Output the [x, y] coordinate of the center of the cell containing the given text.  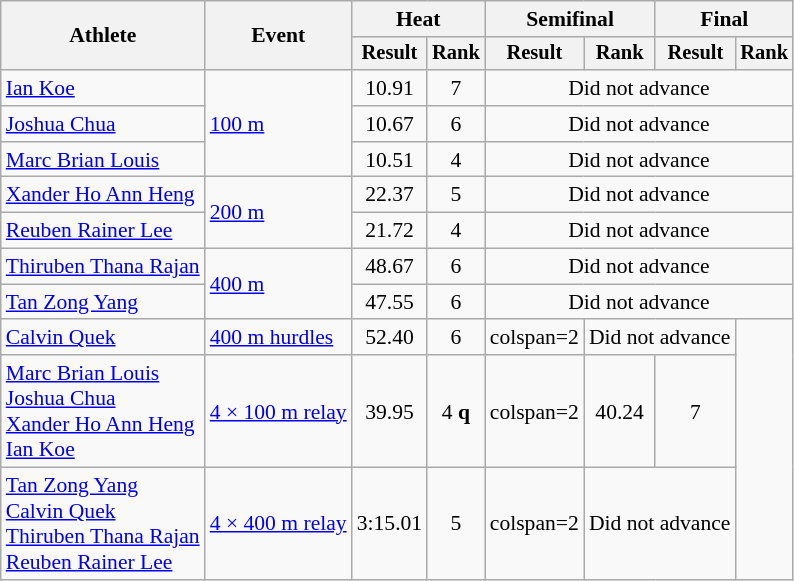
48.67 [390, 267]
Ian Koe [103, 88]
Xander Ho Ann Heng [103, 195]
Reuben Rainer Lee [103, 231]
10.51 [390, 160]
Calvin Quek [103, 338]
4 × 100 m relay [278, 411]
Joshua Chua [103, 124]
4 q [456, 411]
Heat [418, 19]
Tan Zong Yang [103, 302]
3:15.01 [390, 524]
Marc Brian LouisJoshua ChuaXander Ho Ann HengIan Koe [103, 411]
40.24 [620, 411]
21.72 [390, 231]
52.40 [390, 338]
200 m [278, 212]
Semifinal [570, 19]
10.67 [390, 124]
22.37 [390, 195]
400 m hurdles [278, 338]
Event [278, 36]
Athlete [103, 36]
4 × 400 m relay [278, 524]
Marc Brian Louis [103, 160]
Thiruben Thana Rajan [103, 267]
Final [724, 19]
Tan Zong YangCalvin QuekThiruben Thana RajanReuben Rainer Lee [103, 524]
400 m [278, 284]
47.55 [390, 302]
100 m [278, 124]
39.95 [390, 411]
10.91 [390, 88]
